Return [X, Y] of the center of cell containing provided text 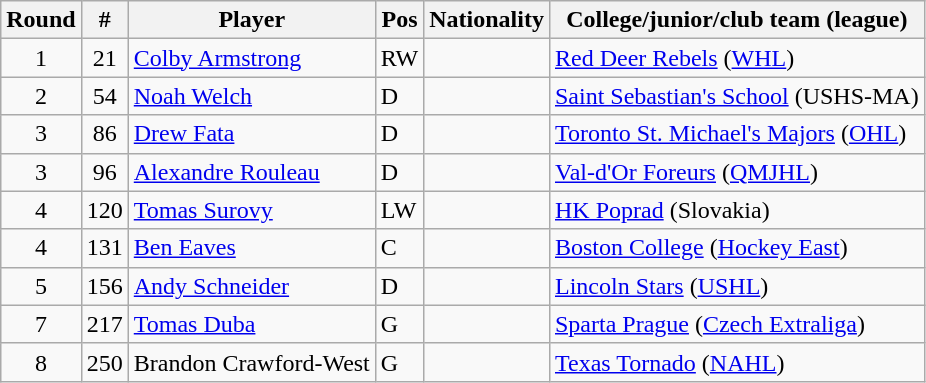
Andy Schneider [252, 286]
# [104, 20]
131 [104, 248]
217 [104, 324]
Toronto St. Michael's Majors (OHL) [736, 134]
250 [104, 362]
Boston College (Hockey East) [736, 248]
RW [399, 58]
156 [104, 286]
C [399, 248]
Noah Welch [252, 96]
Pos [399, 20]
1 [41, 58]
Alexandre Rouleau [252, 172]
8 [41, 362]
Sparta Prague (Czech Extraliga) [736, 324]
Drew Fata [252, 134]
College/junior/club team (league) [736, 20]
Val-d'Or Foreurs (QMJHL) [736, 172]
96 [104, 172]
Colby Armstrong [252, 58]
HK Poprad (Slovakia) [736, 210]
54 [104, 96]
120 [104, 210]
Saint Sebastian's School (USHS-MA) [736, 96]
Brandon Crawford-West [252, 362]
21 [104, 58]
Ben Eaves [252, 248]
5 [41, 286]
7 [41, 324]
2 [41, 96]
Red Deer Rebels (WHL) [736, 58]
LW [399, 210]
86 [104, 134]
Nationality [487, 20]
Texas Tornado (NAHL) [736, 362]
Lincoln Stars (USHL) [736, 286]
Player [252, 20]
Round [41, 20]
Tomas Surovy [252, 210]
Tomas Duba [252, 324]
